Pinpoint the cell where the given text exists, returning its (X, Y) midpoint coordinate. 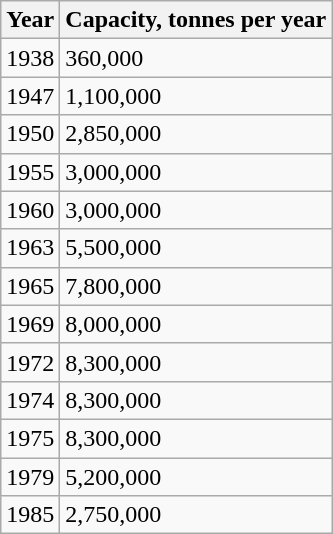
5,200,000 (196, 477)
1965 (30, 286)
1960 (30, 210)
Capacity, tonnes per year (196, 20)
1950 (30, 134)
1938 (30, 58)
5,500,000 (196, 248)
1974 (30, 400)
2,850,000 (196, 134)
1,100,000 (196, 96)
1955 (30, 172)
8,000,000 (196, 324)
7,800,000 (196, 286)
1975 (30, 438)
1963 (30, 248)
1969 (30, 324)
1972 (30, 362)
2,750,000 (196, 515)
1947 (30, 96)
Year (30, 20)
1985 (30, 515)
1979 (30, 477)
360,000 (196, 58)
